Pinpoint the cell where the given text exists, returning its [X, Y] midpoint coordinate. 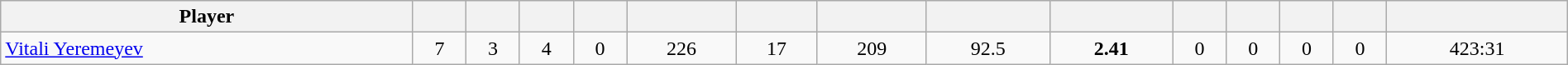
92.5 [987, 48]
2.41 [1111, 48]
17 [777, 48]
4 [546, 48]
Player [207, 17]
226 [681, 48]
Vitali Yeremeyev [207, 48]
7 [440, 48]
209 [872, 48]
423:31 [1477, 48]
3 [493, 48]
